Identify which cell holds the provided text, then report its (x, y) central coordinate. 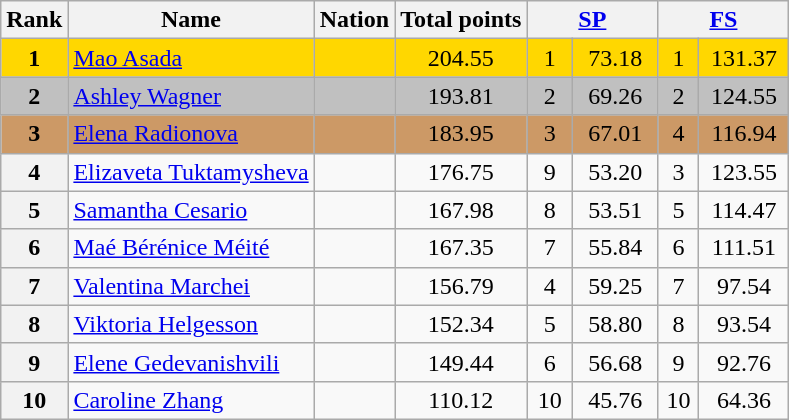
59.25 (616, 286)
Elene Gedevanishvili (191, 362)
116.94 (744, 134)
Samantha Cesario (191, 210)
Elena Radionova (191, 134)
183.95 (461, 134)
Elizaveta Tuktamysheva (191, 172)
111.51 (744, 248)
73.18 (616, 58)
Total points (461, 20)
58.80 (616, 324)
124.55 (744, 96)
149.44 (461, 362)
Nation (354, 20)
97.54 (744, 286)
92.76 (744, 362)
193.81 (461, 96)
156.79 (461, 286)
Ashley Wagner (191, 96)
Caroline Zhang (191, 400)
53.51 (616, 210)
131.37 (744, 58)
53.20 (616, 172)
114.47 (744, 210)
93.54 (744, 324)
69.26 (616, 96)
56.68 (616, 362)
Viktoria Helgesson (191, 324)
55.84 (616, 248)
SP (592, 20)
Name (191, 20)
123.55 (744, 172)
Rank (34, 20)
167.35 (461, 248)
167.98 (461, 210)
67.01 (616, 134)
Mao Asada (191, 58)
Valentina Marchei (191, 286)
176.75 (461, 172)
110.12 (461, 400)
152.34 (461, 324)
FS (724, 20)
Maé Bérénice Méité (191, 248)
64.36 (744, 400)
45.76 (616, 400)
204.55 (461, 58)
